For the text-containing cell, return its midpoint in [X, Y] coordinate format. 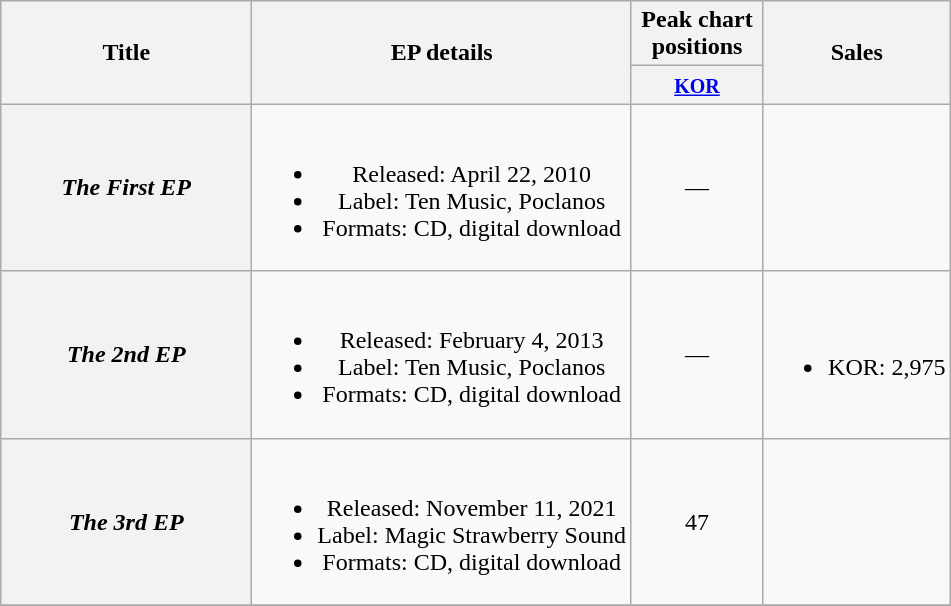
Title [126, 52]
The First EP [126, 188]
Peak chart positions [696, 34]
Sales [857, 52]
The 3rd EP [126, 522]
Released: February 4, 2013Label: Ten Music, PoclanosFormats: CD, digital download [442, 354]
Released: November 11, 2021Label: Magic Strawberry SoundFormats: CD, digital download [442, 522]
EP details [442, 52]
The 2nd EP [126, 354]
KOR [696, 85]
47 [696, 522]
KOR: 2,975 [857, 354]
Released: April 22, 2010Label: Ten Music, PoclanosFormats: CD, digital download [442, 188]
